Identify which cell holds the provided text, then report its [X, Y] central coordinate. 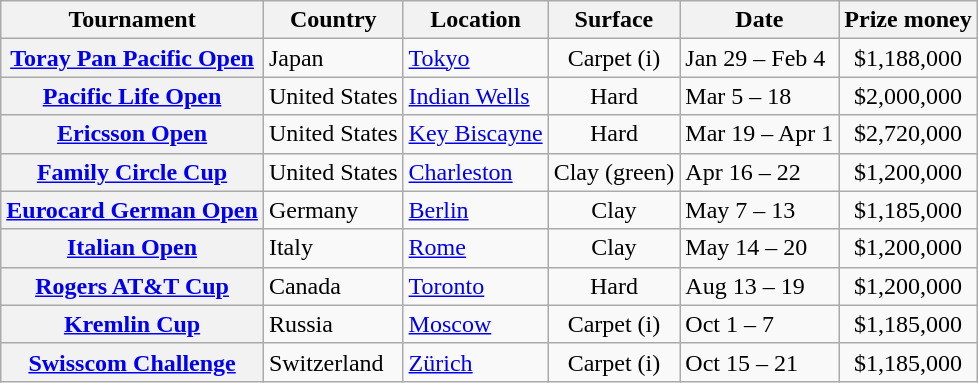
Mar 19 – Apr 1 [760, 134]
Mar 5 – 18 [760, 96]
$2,720,000 [908, 134]
$2,000,000 [908, 96]
Rogers AT&T Cup [132, 286]
Berlin [476, 210]
Moscow [476, 324]
Japan [333, 58]
Oct 15 – 21 [760, 362]
Country [333, 20]
Clay (green) [614, 172]
Ericsson Open [132, 134]
Russia [333, 324]
Tournament [132, 20]
Tokyo [476, 58]
Germany [333, 210]
Eurocard German Open [132, 210]
Charleston [476, 172]
Indian Wells [476, 96]
Key Biscayne [476, 134]
Pacific Life Open [132, 96]
Canada [333, 286]
Swisscom Challenge [132, 362]
Toronto [476, 286]
Aug 13 – 19 [760, 286]
Oct 1 – 7 [760, 324]
Family Circle Cup [132, 172]
Zürich [476, 362]
May 14 – 20 [760, 248]
Jan 29 – Feb 4 [760, 58]
Date [760, 20]
Prize money [908, 20]
Toray Pan Pacific Open [132, 58]
Surface [614, 20]
Rome [476, 248]
$1,188,000 [908, 58]
Italian Open [132, 248]
Switzerland [333, 362]
Apr 16 – 22 [760, 172]
Kremlin Cup [132, 324]
Location [476, 20]
Italy [333, 248]
May 7 – 13 [760, 210]
